Search for the cell housing the specified text and yield its [X, Y] center coordinate. 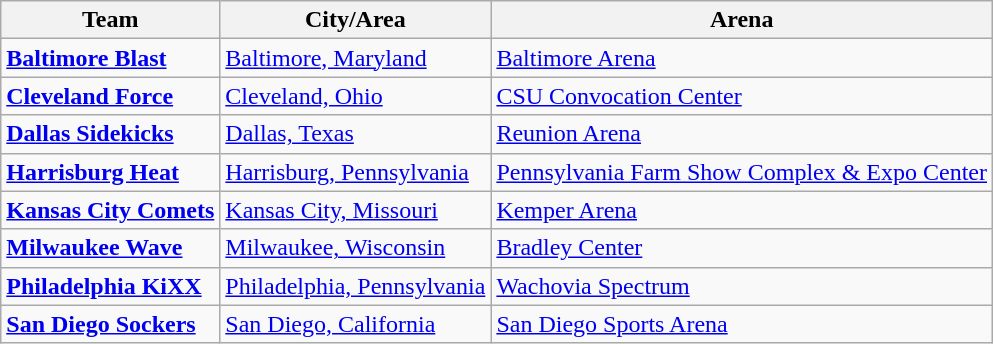
Baltimore Blast [110, 58]
Cleveland, Ohio [356, 96]
City/Area [356, 20]
San Diego, California [356, 324]
Milwaukee, Wisconsin [356, 248]
Harrisburg, Pennsylvania [356, 172]
Team [110, 20]
Philadelphia KiXX [110, 286]
Dallas, Texas [356, 134]
Kansas City, Missouri [356, 210]
San Diego Sockers [110, 324]
CSU Convocation Center [742, 96]
Philadelphia, Pennsylvania [356, 286]
Baltimore Arena [742, 58]
Milwaukee Wave [110, 248]
Harrisburg Heat [110, 172]
Arena [742, 20]
Baltimore, Maryland [356, 58]
San Diego Sports Arena [742, 324]
Kansas City Comets [110, 210]
Pennsylvania Farm Show Complex & Expo Center [742, 172]
Bradley Center [742, 248]
Reunion Arena [742, 134]
Dallas Sidekicks [110, 134]
Kemper Arena [742, 210]
Cleveland Force [110, 96]
Wachovia Spectrum [742, 286]
